Search for the cell housing the specified text and yield its (x, y) center coordinate. 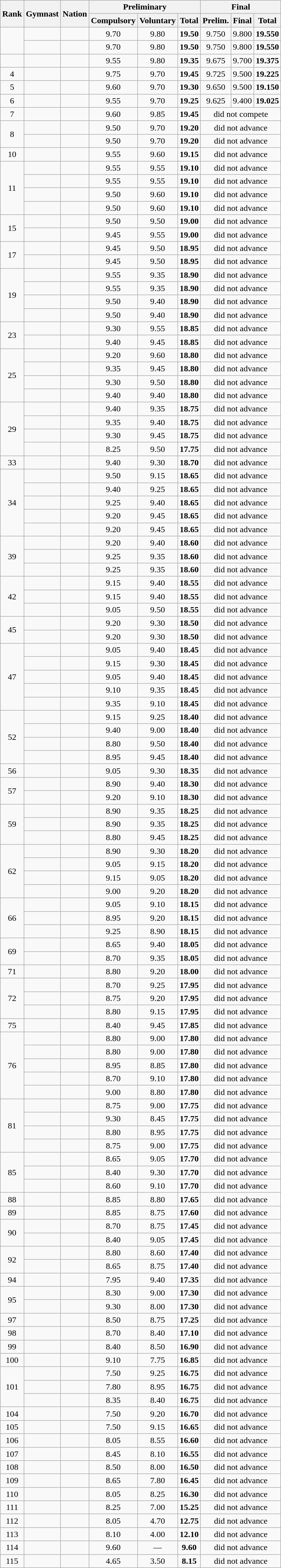
8.55 (157, 1440)
17.60 (189, 1213)
4.00 (157, 1534)
17.10 (189, 1333)
11 (12, 188)
106 (12, 1440)
Prelim. (216, 20)
5 (12, 87)
39 (12, 556)
4 (12, 74)
16.70 (189, 1413)
16.90 (189, 1347)
100 (12, 1360)
71 (12, 971)
19 (12, 295)
59 (12, 824)
18.00 (189, 971)
23 (12, 335)
17.25 (189, 1320)
19.150 (268, 87)
109 (12, 1481)
19.025 (268, 101)
33 (12, 462)
52 (12, 737)
34 (12, 503)
19.35 (189, 61)
105 (12, 1427)
69 (12, 951)
76 (12, 1065)
8 (12, 134)
17 (12, 255)
90 (12, 1233)
95 (12, 1300)
15 (12, 228)
7.95 (113, 1280)
17.85 (189, 1025)
16.65 (189, 1427)
47 (12, 677)
7.00 (157, 1507)
9.650 (216, 87)
16.55 (189, 1454)
114 (12, 1548)
110 (12, 1494)
Compulsory (113, 20)
62 (12, 871)
17.65 (189, 1199)
19.375 (268, 61)
92 (12, 1260)
8.35 (113, 1400)
— (157, 1548)
29 (12, 429)
19.30 (189, 87)
9.400 (242, 101)
97 (12, 1320)
16.50 (189, 1467)
9.85 (157, 114)
8.30 (113, 1293)
4.65 (113, 1561)
72 (12, 998)
25 (12, 375)
81 (12, 1126)
75 (12, 1025)
19.15 (189, 154)
99 (12, 1347)
9.625 (216, 101)
16.45 (189, 1481)
113 (12, 1534)
45 (12, 630)
4.70 (157, 1521)
85 (12, 1172)
10 (12, 154)
108 (12, 1467)
57 (12, 791)
18.35 (189, 770)
115 (12, 1561)
18.70 (189, 462)
16.30 (189, 1494)
12.75 (189, 1521)
98 (12, 1333)
15.25 (189, 1507)
9.725 (216, 74)
Gymnast (42, 14)
66 (12, 918)
107 (12, 1454)
7.75 (157, 1360)
3.50 (157, 1561)
19.25 (189, 101)
94 (12, 1280)
Voluntary (157, 20)
104 (12, 1413)
did not compete (241, 114)
56 (12, 770)
9.75 (113, 74)
Rank (12, 14)
42 (12, 596)
16.85 (189, 1360)
16.60 (189, 1440)
9.675 (216, 61)
112 (12, 1521)
9.700 (242, 61)
17.35 (189, 1280)
89 (12, 1213)
19.225 (268, 74)
6 (12, 101)
8.15 (189, 1561)
7 (12, 114)
101 (12, 1387)
12.10 (189, 1534)
88 (12, 1199)
Nation (75, 14)
111 (12, 1507)
Preliminary (145, 7)
